For the text-containing cell, return its midpoint in (x, y) coordinate format. 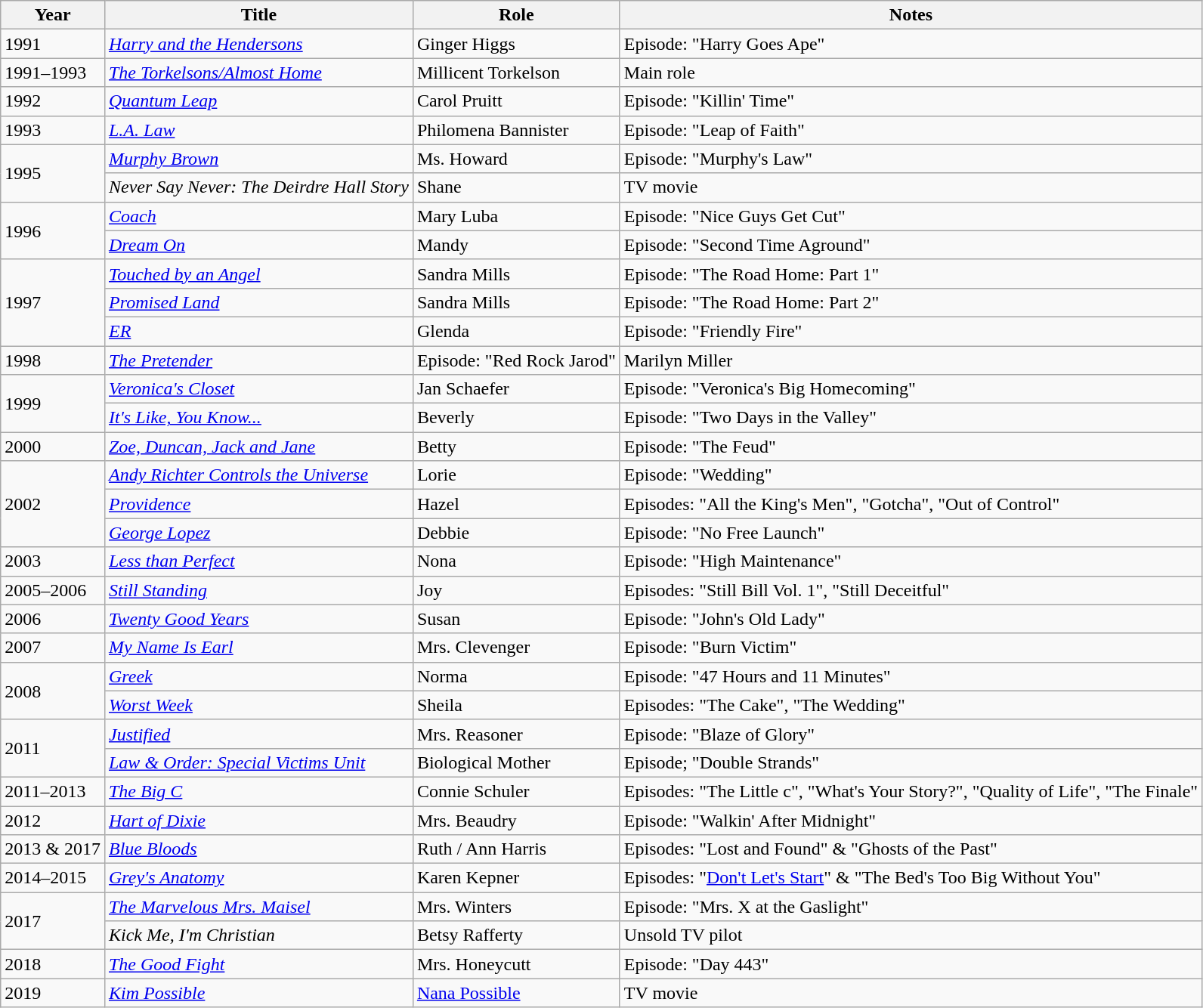
Episode: "Two Days in the Valley" (911, 418)
Mrs. Reasoner (516, 734)
Role (516, 15)
My Name Is Earl (258, 648)
Grey's Anatomy (258, 878)
1999 (53, 404)
Shane (516, 187)
2000 (53, 447)
The Marvelous Mrs. Maisel (258, 907)
Episode: "Killin' Time" (911, 101)
Episode: "Mrs. X at the Gaslight" (911, 907)
Norma (516, 676)
Episodes: "Lost and Found" & "Ghosts of the Past" (911, 849)
Blue Bloods (258, 849)
Karen Kepner (516, 878)
Episode: "Second Time Aground" (911, 245)
Mrs. Honeycutt (516, 964)
George Lopez (258, 533)
Greek (258, 676)
Connie Schuler (516, 791)
Andy Richter Controls the Universe (258, 475)
2002 (53, 504)
1992 (53, 101)
Jan Schaefer (516, 389)
Twenty Good Years (258, 619)
Episode: "John's Old Lady" (911, 619)
2014–2015 (53, 878)
Kick Me, I'm Christian (258, 935)
2012 (53, 820)
Main role (911, 73)
Promised Land (258, 302)
Kim Possible (258, 993)
Veronica's Closet (258, 389)
2008 (53, 691)
Betty (516, 447)
Mandy (516, 245)
Harry and the Hendersons (258, 44)
Year (53, 15)
Betsy Rafferty (516, 935)
Mrs. Winters (516, 907)
Mary Luba (516, 216)
1993 (53, 130)
Philomena Bannister (516, 130)
Touched by an Angel (258, 274)
Ruth / Ann Harris (516, 849)
2013 & 2017 (53, 849)
Episode: "Murphy's Law" (911, 159)
Nona (516, 561)
Dream On (258, 245)
Murphy Brown (258, 159)
Episode: "Friendly Fire" (911, 331)
The Big C (258, 791)
Lorie (516, 475)
Coach (258, 216)
Episodes: "The Cake", "The Wedding" (911, 705)
Hazel (516, 504)
Law & Order: Special Victims Unit (258, 762)
Episode: "The Road Home: Part 2" (911, 302)
Ginger Higgs (516, 44)
Less than Perfect (258, 561)
Episodes: "The Little c", "What's Your Story?", "Quality of Life", "The Finale" (911, 791)
Carol Pruitt (516, 101)
Mrs. Clevenger (516, 648)
The Torkelsons/Almost Home (258, 73)
Episode: "Veronica's Big Homecoming" (911, 389)
Episode: "Leap of Faith" (911, 130)
L.A. Law (258, 130)
1991–1993 (53, 73)
Ms. Howard (516, 159)
Episode: "Wedding" (911, 475)
2007 (53, 648)
Biological Mother (516, 762)
Never Say Never: The Deirdre Hall Story (258, 187)
The Pretender (258, 360)
Title (258, 15)
Episode: "47 Hours and 11 Minutes" (911, 676)
Millicent Torkelson (516, 73)
The Good Fight (258, 964)
Episode: "Burn Victim" (911, 648)
2019 (53, 993)
Episode: "Nice Guys Get Cut" (911, 216)
2003 (53, 561)
Worst Week (258, 705)
2005–2006 (53, 590)
Episode: "Harry Goes Ape" (911, 44)
Still Standing (258, 590)
2006 (53, 619)
Nana Possible (516, 993)
1997 (53, 302)
Episodes: "Don't Let's Start" & "The Bed's Too Big Without You" (911, 878)
Debbie (516, 533)
Episode: "Red Rock Jarod" (516, 360)
Quantum Leap (258, 101)
It's Like, You Know... (258, 418)
1995 (53, 173)
Episode: "Blaze of Glory" (911, 734)
2017 (53, 921)
Glenda (516, 331)
Episode; "Double Strands" (911, 762)
Episodes: "All the King's Men", "Gotcha", "Out of Control" (911, 504)
Episode: "High Maintenance" (911, 561)
Marilyn Miller (911, 360)
1998 (53, 360)
Hart of Dixie (258, 820)
Beverly (516, 418)
1991 (53, 44)
Justified (258, 734)
Susan (516, 619)
Episodes: "Still Bill Vol. 1", "Still Deceitful" (911, 590)
ER (258, 331)
Sheila (516, 705)
Providence (258, 504)
Joy (516, 590)
Unsold TV pilot (911, 935)
Episode: "The Road Home: Part 1" (911, 274)
Episode: "The Feud" (911, 447)
2018 (53, 964)
1996 (53, 230)
Notes (911, 15)
2011–2013 (53, 791)
Episode: "No Free Launch" (911, 533)
2011 (53, 748)
Mrs. Beaudry (516, 820)
Episode: "Day 443" (911, 964)
Episode: "Walkin' After Midnight" (911, 820)
Zoe, Duncan, Jack and Jane (258, 447)
